Detect which cell encompasses the target text, then output its (X, Y) center coordinate. 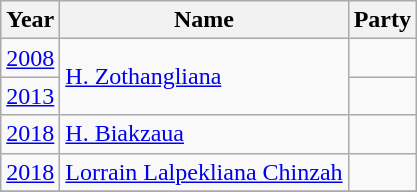
2008 (30, 58)
2013 (30, 96)
H. Biakzaua (204, 134)
H. Zothangliana (204, 77)
Lorrain Lalpekliana Chinzah (204, 172)
Party (382, 20)
Name (204, 20)
Year (30, 20)
